Identify which cell holds the provided text, then report its [x, y] central coordinate. 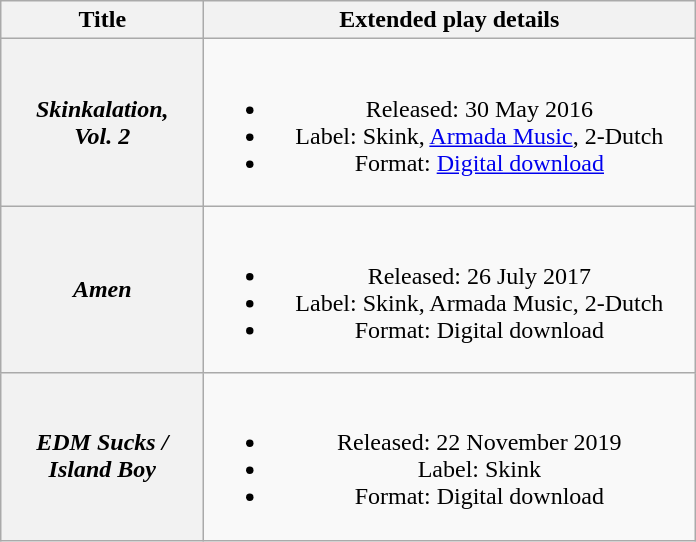
Amen [102, 290]
Released: 26 July 2017Label: Skink, Armada Music, 2-DutchFormat: Digital download [450, 290]
Skinkalation,Vol. 2 [102, 122]
Extended play details [450, 20]
EDM Sucks / Island Boy [102, 456]
Released: 22 November 2019Label: SkinkFormat: Digital download [450, 456]
Released: 30 May 2016Label: Skink, Armada Music, 2-DutchFormat: Digital download [450, 122]
Title [102, 20]
